Detect which cell encompasses the target text, then output its (X, Y) center coordinate. 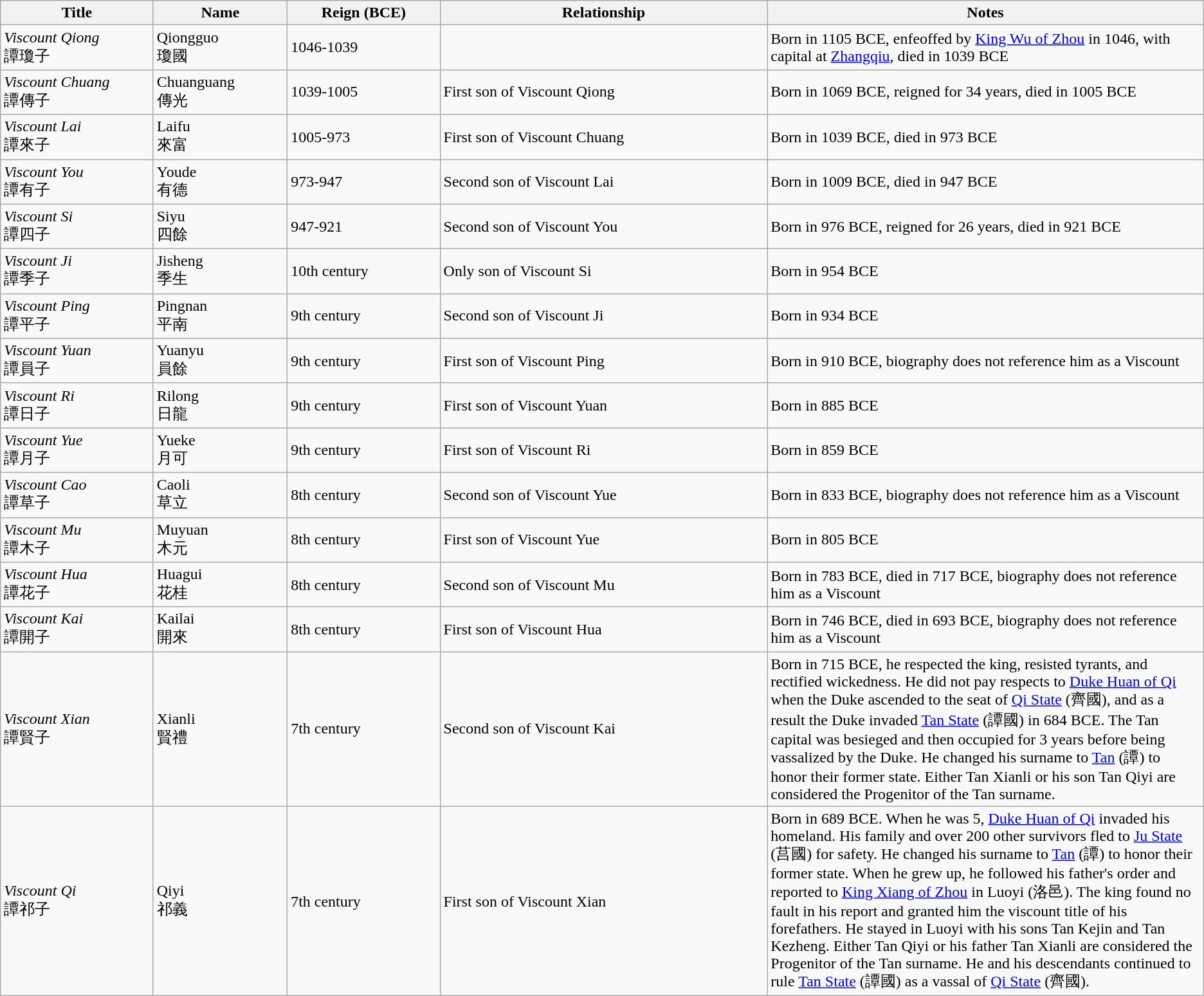
Second son of Viscount Yue (603, 495)
Born in 1039 BCE, died in 973 BCE (985, 137)
Pingnan平南 (220, 316)
Yueke月可 (220, 450)
947-921 (364, 226)
Born in 934 BCE (985, 316)
Born in 954 BCE (985, 272)
Youde有德 (220, 182)
Viscount Hua譚花子 (77, 585)
Name (220, 13)
Muyuan木元 (220, 540)
Siyu四餘 (220, 226)
Born in 783 BCE, died in 717 BCE, biography does not reference him as a Viscount (985, 585)
Viscount Ping譚平子 (77, 316)
Viscount Mu譚木子 (77, 540)
Yuanyu員餘 (220, 361)
Second son of Viscount Mu (603, 585)
Second son of Viscount You (603, 226)
Qiongguo瓊國 (220, 48)
10th century (364, 272)
Second son of Viscount Ji (603, 316)
Viscount Qi譚祁子 (77, 901)
First son of Viscount Qiong (603, 92)
Viscount Yue譚月子 (77, 450)
First son of Viscount Hua (603, 629)
Kailai開來 (220, 629)
Born in 910 BCE, biography does not reference him as a Viscount (985, 361)
Born in 885 BCE (985, 405)
Xianli賢禮 (220, 730)
Born in 859 BCE (985, 450)
Viscount Ji譚季子 (77, 272)
First son of Viscount Ri (603, 450)
Only son of Viscount Si (603, 272)
1046-1039 (364, 48)
Born in 976 BCE, reigned for 26 years, died in 921 BCE (985, 226)
First son of Viscount Yue (603, 540)
Huagui花桂 (220, 585)
1005-973 (364, 137)
Caoli草立 (220, 495)
973-947 (364, 182)
Born in 833 BCE, biography does not reference him as a Viscount (985, 495)
Born in 1009 BCE, died in 947 BCE (985, 182)
First son of Viscount Ping (603, 361)
Second son of Viscount Kai (603, 730)
Chuanguang傳光 (220, 92)
Born in 805 BCE (985, 540)
First son of Viscount Yuan (603, 405)
First son of Viscount Xian (603, 901)
Notes (985, 13)
Born in 1069 BCE, reigned for 34 years, died in 1005 BCE (985, 92)
Laifu來富 (220, 137)
Viscount Si譚四子 (77, 226)
Qiyi祁義 (220, 901)
Jisheng季生 (220, 272)
Viscount Cao譚草子 (77, 495)
Viscount Yuan譚員子 (77, 361)
Viscount Chuang譚傳子 (77, 92)
Viscount Ri譚日子 (77, 405)
1039-1005 (364, 92)
Rilong日龍 (220, 405)
First son of Viscount Chuang (603, 137)
Viscount Qiong譚瓊子 (77, 48)
Viscount You譚有子 (77, 182)
Second son of Viscount Lai (603, 182)
Viscount Xian譚賢子 (77, 730)
Viscount Lai譚來子 (77, 137)
Title (77, 13)
Reign (BCE) (364, 13)
Born in 1105 BCE, enfeoffed by King Wu of Zhou in 1046, with capital at Zhangqiu, died in 1039 BCE (985, 48)
Relationship (603, 13)
Viscount Kai譚開子 (77, 629)
Born in 746 BCE, died in 693 BCE, biography does not reference him as a Viscount (985, 629)
